Search for the cell housing the specified text and yield its [x, y] center coordinate. 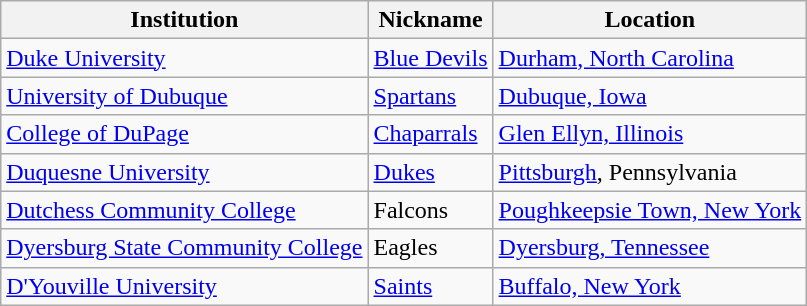
Glen Ellyn, Illinois [650, 134]
Dukes [430, 172]
Eagles [430, 248]
Spartans [430, 96]
Falcons [430, 210]
Blue Devils [430, 58]
Institution [184, 20]
Saints [430, 286]
Chaparrals [430, 134]
Nickname [430, 20]
Poughkeepsie Town, New York [650, 210]
D'Youville University [184, 286]
Dyersburg State Community College [184, 248]
Location [650, 20]
Dyersburg, Tennessee [650, 248]
Dubuque, Iowa [650, 96]
University of Dubuque [184, 96]
Durham, North Carolina [650, 58]
Buffalo, New York [650, 286]
Dutchess Community College [184, 210]
Duquesne University [184, 172]
College of DuPage [184, 134]
Duke University [184, 58]
Pittsburgh, Pennsylvania [650, 172]
